Locate the cell with the specified text and output its (X, Y) center coordinate. 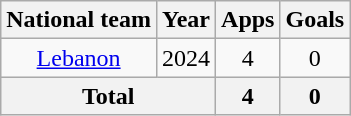
Lebanon (79, 58)
Year (186, 20)
Goals (315, 20)
National team (79, 20)
Total (108, 96)
Apps (248, 20)
2024 (186, 58)
